From the cell containing the given text, extract its center point as (x, y) coordinate. 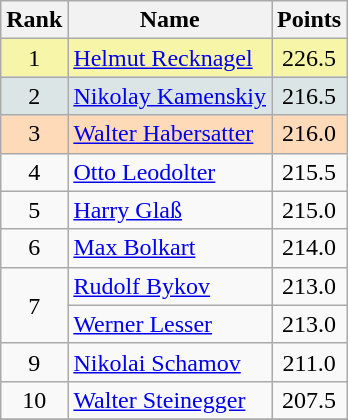
1 (34, 58)
216.5 (310, 96)
215.5 (310, 172)
3 (34, 134)
5 (34, 210)
Harry Glaß (170, 210)
Nikolai Schamov (170, 362)
226.5 (310, 58)
211.0 (310, 362)
6 (34, 248)
7 (34, 305)
9 (34, 362)
Rank (34, 20)
Werner Lesser (170, 324)
Points (310, 20)
4 (34, 172)
Otto Leodolter (170, 172)
Walter Steinegger (170, 400)
Name (170, 20)
10 (34, 400)
Walter Habersatter (170, 134)
216.0 (310, 134)
Nikolay Kamenskiy (170, 96)
2 (34, 96)
Helmut Recknagel (170, 58)
207.5 (310, 400)
Max Bolkart (170, 248)
214.0 (310, 248)
Rudolf Bykov (170, 286)
215.0 (310, 210)
